Extract the [x, y] coordinate from the center of the cell holding the provided text.  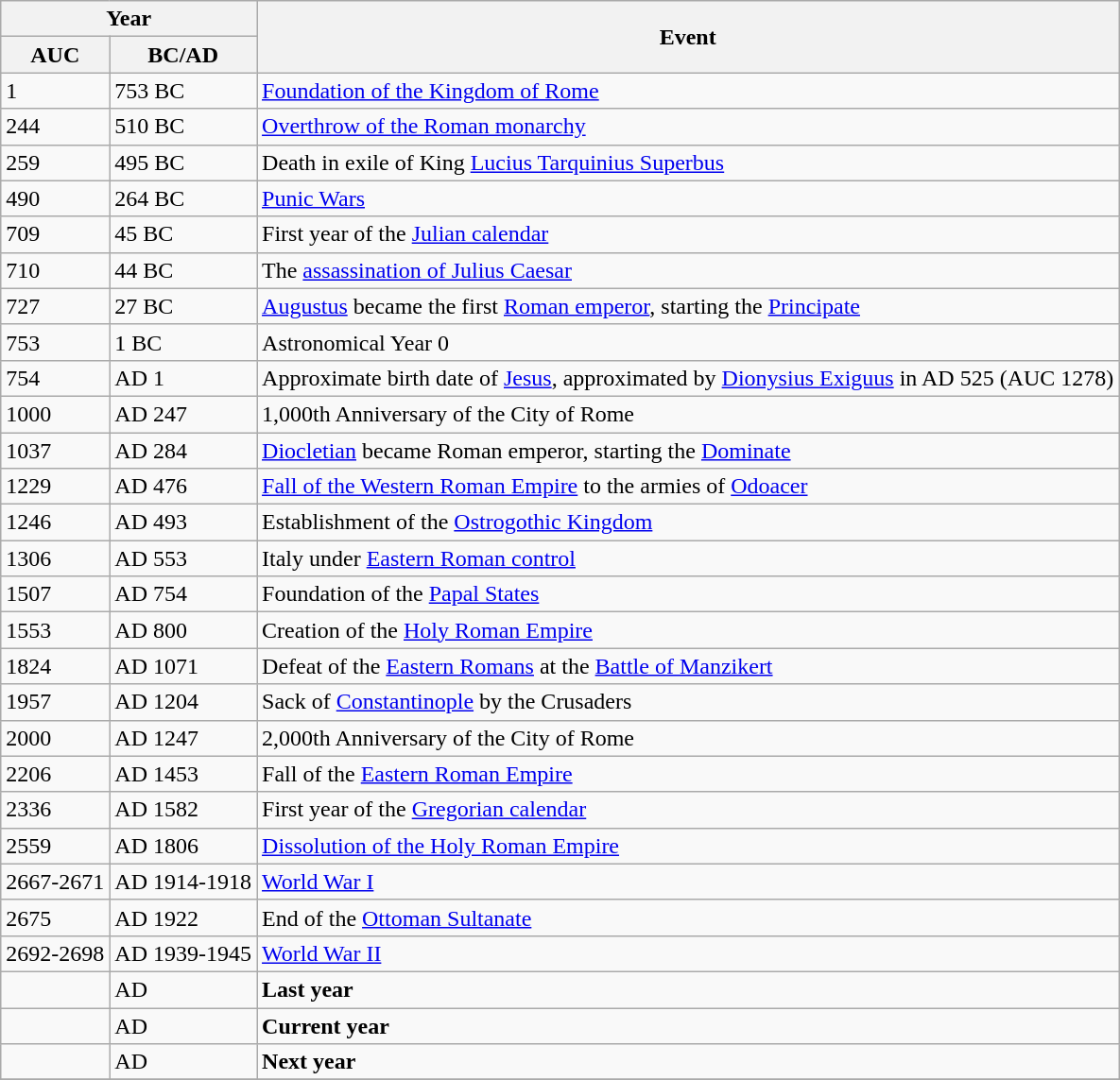
2675 [55, 917]
2559 [55, 846]
AD 800 [183, 630]
Dissolution of the Holy Roman Empire [688, 846]
Diocletian became Roman emperor, starting the Dominate [688, 451]
World War I [688, 882]
1037 [55, 451]
710 [55, 270]
2206 [55, 774]
727 [55, 306]
AD 754 [183, 594]
753 BC [183, 91]
510 BC [183, 127]
2000 [55, 738]
AD 1204 [183, 702]
AD 1247 [183, 738]
1,000th Anniversary of the City of Rome [688, 414]
Foundation of the Kingdom of Rome [688, 91]
Death in exile of King Lucius Tarquinius Superbus [688, 163]
Creation of the Holy Roman Empire [688, 630]
Foundation of the Papal States [688, 594]
44 BC [183, 270]
AD 1582 [183, 810]
First year of the Gregorian calendar [688, 810]
1507 [55, 594]
End of the Ottoman Sultanate [688, 917]
1553 [55, 630]
AD 553 [183, 558]
Next year [688, 1062]
AD 493 [183, 523]
1229 [55, 487]
Defeat of the Eastern Romans at the Battle of Manzikert [688, 666]
259 [55, 163]
1000 [55, 414]
1 [55, 91]
Approximate birth date of Jesus, approximated by Dionysius Exiguus in AD 525 (AUC 1278) [688, 378]
754 [55, 378]
Overthrow of the Roman monarchy [688, 127]
Fall of the Western Roman Empire to the armies of Odoacer [688, 487]
490 [55, 198]
AD 1071 [183, 666]
Year [129, 19]
Italy under Eastern Roman control [688, 558]
AD 476 [183, 487]
Augustus became the first Roman emperor, starting the Principate [688, 306]
244 [55, 127]
AD 284 [183, 451]
AD 1806 [183, 846]
2,000th Anniversary of the City of Rome [688, 738]
AD 247 [183, 414]
BC/AD [183, 55]
2667-2671 [55, 882]
2692-2698 [55, 953]
709 [55, 234]
Sack of Constantinople by the Crusaders [688, 702]
Event [688, 37]
Astronomical Year 0 [688, 342]
AD 1453 [183, 774]
First year of the Julian calendar [688, 234]
1824 [55, 666]
World War II [688, 953]
1306 [55, 558]
1957 [55, 702]
AD 1939-1945 [183, 953]
AD 1 [183, 378]
753 [55, 342]
45 BC [183, 234]
495 BC [183, 163]
27 BC [183, 306]
AUC [55, 55]
1246 [55, 523]
Fall of the Eastern Roman Empire [688, 774]
Punic Wars [688, 198]
2336 [55, 810]
Last year [688, 989]
264 BC [183, 198]
AD 1922 [183, 917]
AD 1914-1918 [183, 882]
1 BC [183, 342]
Current year [688, 1025]
The assassination of Julius Caesar [688, 270]
Establishment of the Ostrogothic Kingdom [688, 523]
